Scan for the cell matching the given text and deliver its (x, y) coordinate at center. 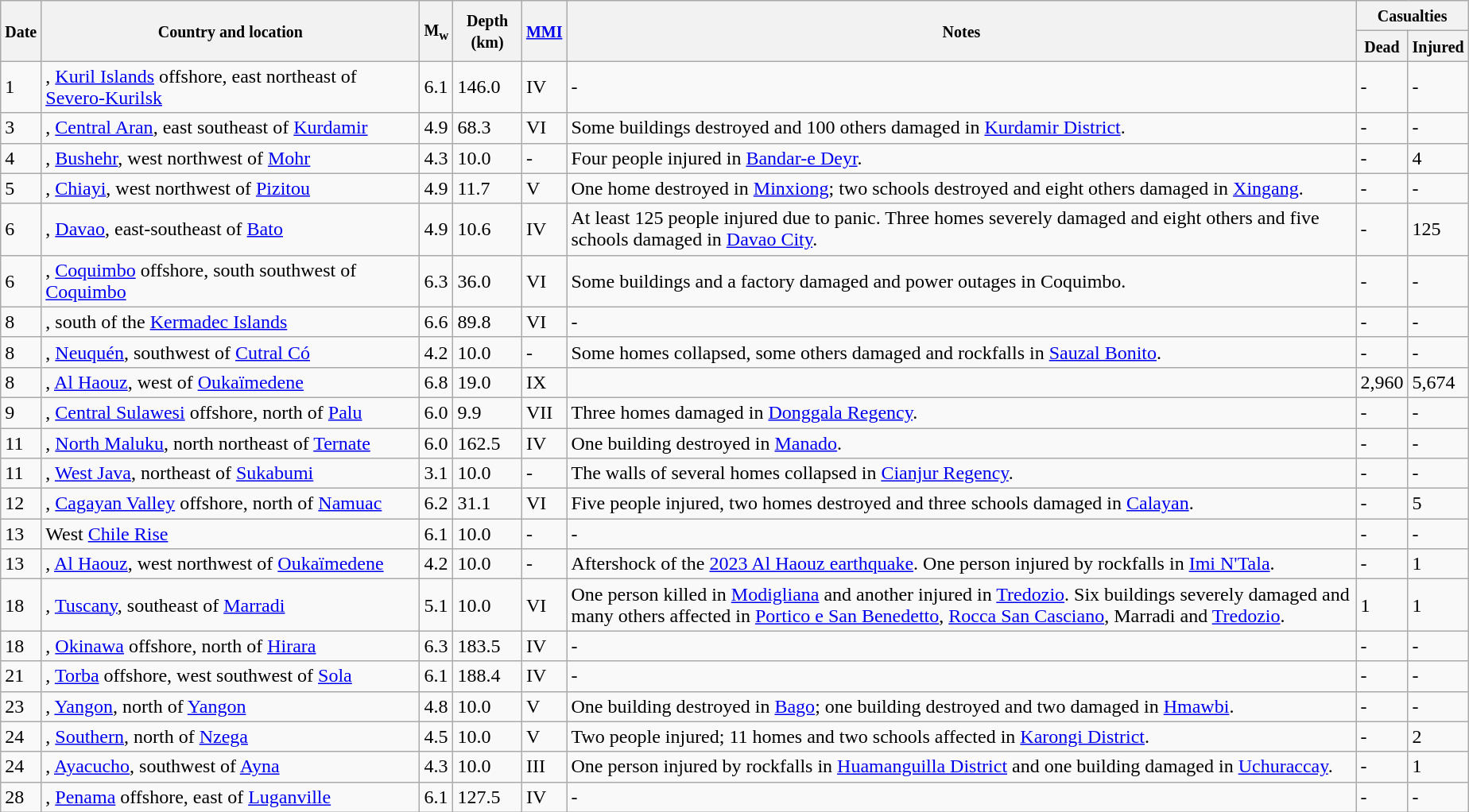
, Davao, east-southeast of Bato (231, 229)
Notes (962, 31)
, Southern, north of Nzega (231, 737)
, Central Aran, east southeast of Kurdamir (231, 128)
, Bushehr, west northwest of Mohr (231, 158)
5.1 (436, 605)
3.1 (436, 474)
, Neuquén, southwest of Cutral Có (231, 352)
Three homes damaged in Donggala Regency. (962, 412)
10.6 (488, 229)
4.8 (436, 706)
One building destroyed in Manado. (962, 443)
Two people injured; 11 homes and two schools affected in Karongi District. (962, 737)
89.8 (488, 322)
, Coquimbo offshore, south southwest of Coquimbo (231, 281)
One home destroyed in Minxiong; two schools destroyed and eight others damaged in Xingang. (962, 188)
6.8 (436, 382)
, Al Haouz, west northwest of Oukaïmedene (231, 564)
6.2 (436, 504)
, Okinawa offshore, north of Hirara (231, 646)
Injured (1438, 46)
, Tuscany, southeast of Marradi (231, 605)
183.5 (488, 646)
3 (21, 128)
146.0 (488, 87)
Five people injured, two homes destroyed and three schools damaged in Calayan. (962, 504)
Mw (436, 31)
, Kuril Islands offshore, east northeast of Severo-Kurilsk (231, 87)
23 (21, 706)
127.5 (488, 797)
One building destroyed in Bago; one building destroyed and two damaged in Hmawbi. (962, 706)
, Cagayan Valley offshore, north of Namuac (231, 504)
9.9 (488, 412)
VII (544, 412)
, south of the Kermadec Islands (231, 322)
21 (21, 676)
, West Java, northeast of Sukabumi (231, 474)
2,960 (1382, 382)
5,674 (1438, 382)
The walls of several homes collapsed in Cianjur Regency. (962, 474)
11.7 (488, 188)
19.0 (488, 382)
, Torba offshore, west southwest of Sola (231, 676)
At least 125 people injured due to panic. Three homes severely damaged and eight others and five schools damaged in Davao City. (962, 229)
2 (1438, 737)
, Al Haouz, west of Oukaïmedene (231, 382)
Some buildings and a factory damaged and power outages in Coquimbo. (962, 281)
Dead (1382, 46)
, North Maluku, north northeast of Ternate (231, 443)
MMI (544, 31)
III (544, 767)
, Penama offshore, east of Luganville (231, 797)
One person injured by rockfalls in Huamanguilla District and one building damaged in Uchuraccay. (962, 767)
36.0 (488, 281)
12 (21, 504)
31.1 (488, 504)
Country and location (231, 31)
162.5 (488, 443)
Some buildings destroyed and 100 others damaged in Kurdamir District. (962, 128)
28 (21, 797)
Some homes collapsed, some others damaged and rockfalls in Sauzal Bonito. (962, 352)
125 (1438, 229)
Four people injured in Bandar-e Deyr. (962, 158)
Date (21, 31)
, Ayacucho, southwest of Ayna (231, 767)
6.6 (436, 322)
Aftershock of the 2023 Al Haouz earthquake. One person injured by rockfalls in Imi N'Tala. (962, 564)
68.3 (488, 128)
4.5 (436, 737)
, Central Sulawesi offshore, north of Palu (231, 412)
188.4 (488, 676)
Depth (km) (488, 31)
IX (544, 382)
Casualties (1412, 16)
, Chiayi, west northwest of Pizitou (231, 188)
9 (21, 412)
, Yangon, north of Yangon (231, 706)
West Chile Rise (231, 534)
